Return [x, y] of the center of cell containing provided text 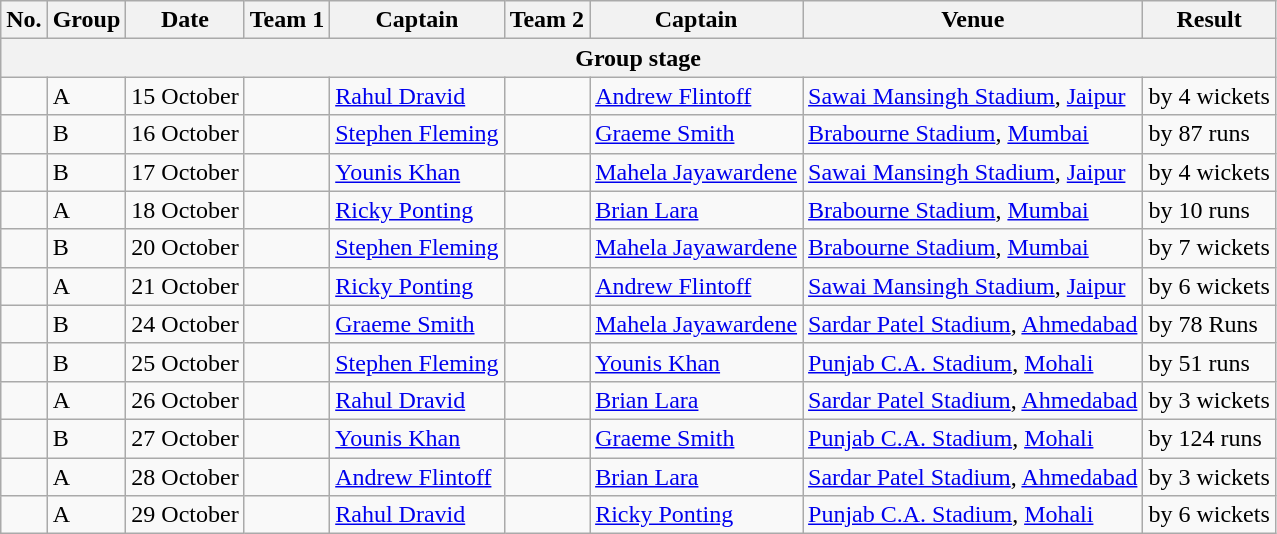
18 October [185, 210]
15 October [185, 96]
by 10 runs [1209, 210]
29 October [185, 515]
Team 2 [547, 20]
No. [24, 20]
by 87 runs [1209, 134]
Group stage [638, 58]
Group [86, 20]
by 78 Runs [1209, 324]
by 51 runs [1209, 362]
Result [1209, 20]
20 October [185, 248]
by 7 wickets [1209, 248]
27 October [185, 438]
by 124 runs [1209, 438]
Date [185, 20]
Venue [973, 20]
16 October [185, 134]
21 October [185, 286]
28 October [185, 477]
17 October [185, 172]
25 October [185, 362]
24 October [185, 324]
26 October [185, 400]
Team 1 [287, 20]
